Return the [x, y] coordinate for the center point of the cell that contains the specified text.  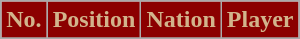
Position [94, 20]
Player [260, 20]
Nation [181, 20]
No. [24, 20]
